Output the (x, y) coordinate of the center of the cell containing the given text.  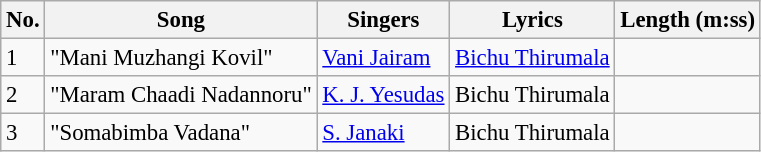
"Somabimba Vadana" (181, 133)
Song (181, 20)
Singers (384, 20)
1 (23, 58)
Vani Jairam (384, 58)
Lyrics (532, 20)
Length (m:ss) (688, 20)
"Maram Chaadi Nadannoru" (181, 95)
3 (23, 133)
K. J. Yesudas (384, 95)
S. Janaki (384, 133)
No. (23, 20)
"Mani Muzhangi Kovil" (181, 58)
2 (23, 95)
